Pinpoint the cell where the given text exists, returning its (x, y) midpoint coordinate. 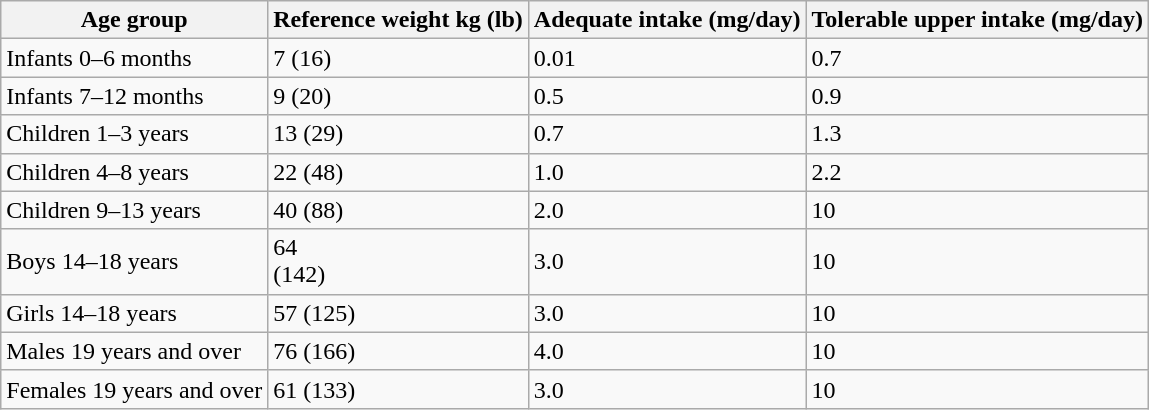
1.0 (667, 172)
Reference weight kg (lb) (398, 20)
Boys 14–18 years (134, 262)
40 (88) (398, 210)
4.0 (667, 351)
Tolerable upper intake (mg/day) (977, 20)
61 (133) (398, 389)
Infants 0–6 months (134, 58)
1.3 (977, 134)
Adequate intake (mg/day) (667, 20)
76 (166) (398, 351)
7 (16) (398, 58)
2.0 (667, 210)
Females 19 years and over (134, 389)
Infants 7–12 months (134, 96)
0.01 (667, 58)
Children 9–13 years (134, 210)
13 (29) (398, 134)
9 (20) (398, 96)
2.2 (977, 172)
Children 4–8 years (134, 172)
64(142) (398, 262)
22 (48) (398, 172)
Males 19 years and over (134, 351)
Children 1–3 years (134, 134)
57 (125) (398, 313)
0.9 (977, 96)
Girls 14–18 years (134, 313)
Age group (134, 20)
0.5 (667, 96)
